Find where the given text appears and provide that cell's center as [x, y] coordinate. 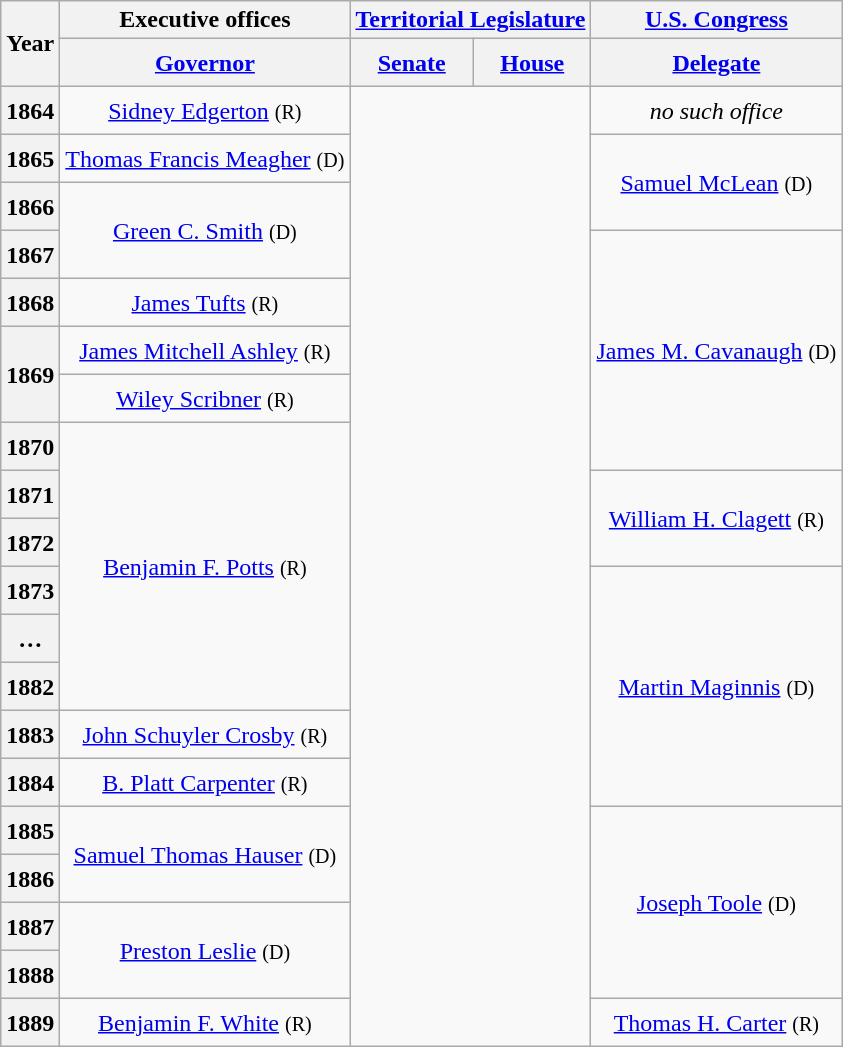
Delegate [716, 63]
no such office [716, 111]
James Mitchell Ashley (R) [205, 351]
1885 [30, 831]
Thomas Francis Meagher (D) [205, 159]
Samuel McLean (D) [716, 183]
1864 [30, 111]
James Tufts (R) [205, 303]
1873 [30, 591]
1870 [30, 447]
John Schuyler Crosby (R) [205, 735]
Senate [412, 63]
James M. Cavanaugh (D) [716, 351]
1872 [30, 543]
1889 [30, 1023]
Samuel Thomas Hauser (D) [205, 855]
U.S. Congress [716, 20]
1871 [30, 495]
Martin Maginnis (D) [716, 687]
1865 [30, 159]
Wiley Scribner (R) [205, 399]
1887 [30, 927]
… [30, 639]
Preston Leslie (D) [205, 951]
Governor [205, 63]
1868 [30, 303]
Benjamin F. White (R) [205, 1023]
1888 [30, 975]
Sidney Edgerton (R) [205, 111]
House [532, 63]
Joseph Toole (D) [716, 903]
Year [30, 44]
1866 [30, 207]
B. Platt Carpenter (R) [205, 783]
William H. Clagett (R) [716, 519]
1867 [30, 255]
1886 [30, 879]
1869 [30, 375]
Green C. Smith (D) [205, 231]
Benjamin F. Potts (R) [205, 567]
Executive offices [205, 20]
Territorial Legislature [470, 20]
1882 [30, 687]
1884 [30, 783]
Thomas H. Carter (R) [716, 1023]
1883 [30, 735]
